Return [x, y] of the center of cell containing provided text 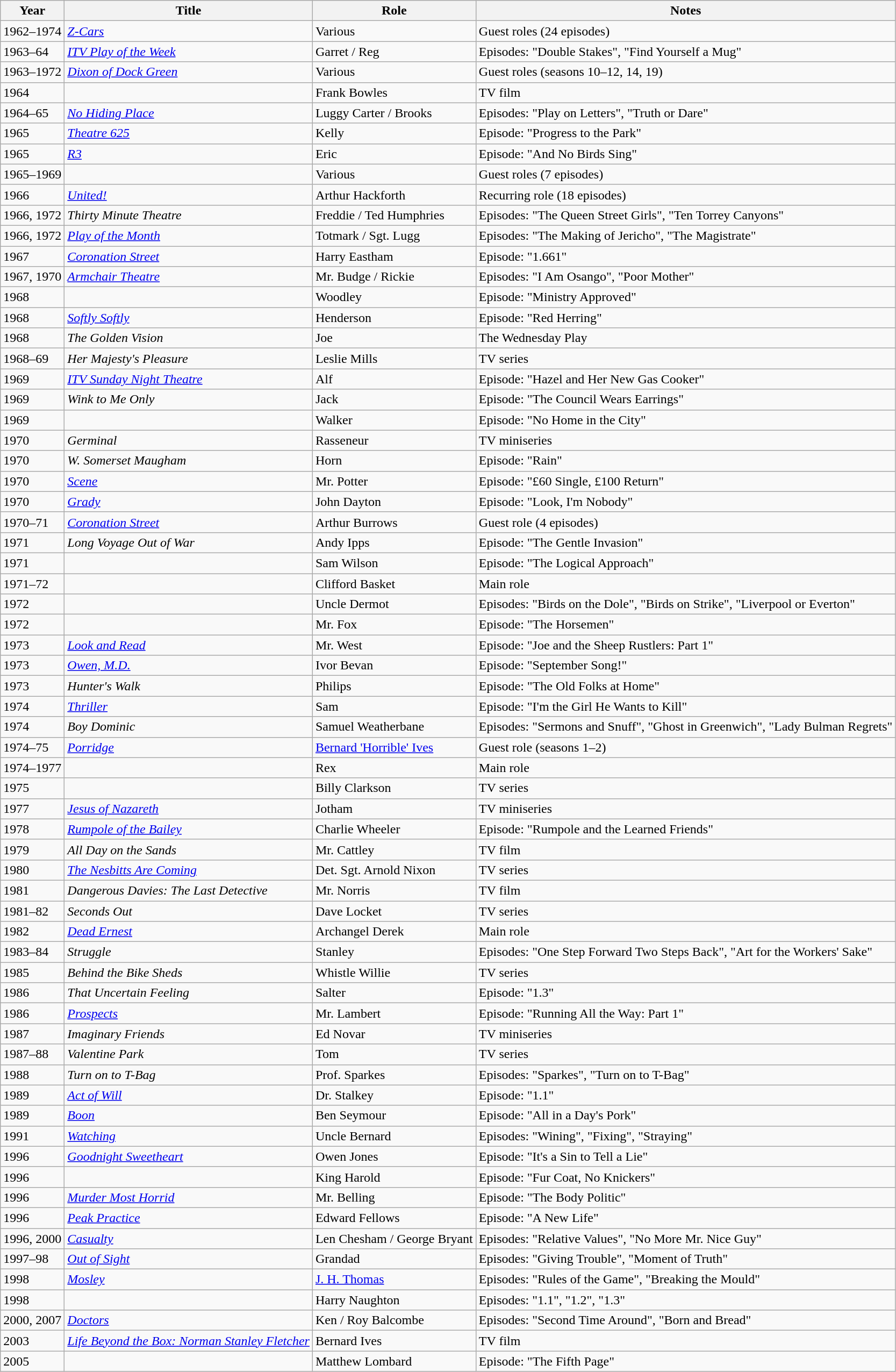
King Harold [394, 1177]
Sam Wilson [394, 563]
1980 [32, 870]
Episodes: "Sparkes", "Turn on to T-Bag" [686, 1075]
Garret / Reg [394, 52]
ITV Sunday Night Theatre [189, 379]
Title [189, 11]
Prof. Sparkes [394, 1075]
1963–1972 [32, 72]
Kelly [394, 133]
1982 [32, 932]
Guest roles (7 episodes) [686, 174]
Mr. Fox [394, 625]
1967 [32, 256]
1983–84 [32, 952]
Peak Practice [189, 1218]
Episodes: "Rules of the Game", "Breaking the Mould" [686, 1280]
Life Beyond the Box: Norman Stanley Fletcher [189, 1341]
Episode: "The Old Folks at Home" [686, 686]
Look and Read [189, 645]
1979 [32, 849]
Sam [394, 706]
Episode: "The Fifth Page" [686, 1361]
R3 [189, 154]
Role [394, 11]
Turn on to T-Bag [189, 1075]
Porridge [189, 747]
Notes [686, 11]
Philips [394, 686]
Walker [394, 420]
Rex [394, 768]
Ed Novar [394, 1034]
Matthew Lombard [394, 1361]
Recurring role (18 episodes) [686, 195]
2005 [32, 1361]
1981 [32, 890]
1965–1969 [32, 174]
Mr. Budge / Rickie [394, 277]
Episode: "£60 Single, £100 Return" [686, 481]
1968–69 [32, 359]
Episode: "No Home in the City" [686, 420]
Alf [394, 379]
Z-Cars [189, 31]
Dixon of Dock Green [189, 72]
1996, 2000 [32, 1238]
Wink to Me Only [189, 399]
Clifford Basket [394, 583]
Mr. Cattley [394, 849]
Edward Fellows [394, 1218]
1964–65 [32, 113]
Rasseneur [394, 440]
Det. Sgt. Arnold Nixon [394, 870]
Rumpole of the Bailey [189, 829]
2003 [32, 1341]
Episode: "1.3" [686, 993]
Arthur Burrows [394, 522]
1985 [32, 973]
1981–82 [32, 911]
Episode: "The Gentle Invasion" [686, 542]
That Uncertain Feeling [189, 993]
Episodes: "Wining", "Fixing", "Straying" [686, 1136]
Guest roles (seasons 10–12, 14, 19) [686, 72]
Scene [189, 481]
Horn [394, 461]
Episodes: "Play on Letters", "Truth or Dare" [686, 113]
Episode: "The Council Wears Earrings" [686, 399]
Mr. Belling [394, 1197]
Theatre 625 [189, 133]
Ivor Bevan [394, 666]
Guest role (seasons 1–2) [686, 747]
Episodes: "I Am Osango", "Poor Mother" [686, 277]
Dangerous Davies: The Last Detective [189, 890]
Episode: "All in a Day's Pork" [686, 1116]
Episode: "And No Birds Sing" [686, 154]
Grandad [394, 1259]
Year [32, 11]
Episodes: "Giving Trouble", "Moment of Truth" [686, 1259]
Episode: "Rain" [686, 461]
1963–64 [32, 52]
Jack [394, 399]
Germinal [189, 440]
Dead Ernest [189, 932]
Charlie Wheeler [394, 829]
Dr. Stalkey [394, 1095]
Freddie / Ted Humphries [394, 215]
Goodnight Sweetheart [189, 1156]
Owen Jones [394, 1156]
Doctors [189, 1320]
Eric [394, 154]
Grady [189, 502]
Tom [394, 1054]
ITV Play of the Week [189, 52]
Boon [189, 1116]
Episode: "I'm the Girl He Wants to Kill" [686, 706]
Long Voyage Out of War [189, 542]
Mr. Potter [394, 481]
1966 [32, 195]
Mosley [189, 1280]
Imaginary Friends [189, 1034]
Behind the Bike Sheds [189, 973]
Murder Most Horrid [189, 1197]
Episodes: "The Making of Jericho", "The Magistrate" [686, 235]
Bernard Ives [394, 1341]
Episodes: "Sermons and Snuff", "Ghost in Greenwich", "Lady Bulman Regrets" [686, 727]
Prospects [189, 1013]
Episodes: "Birds on the Dole", "Birds on Strike", "Liverpool or Everton" [686, 604]
Harry Naughton [394, 1300]
Episodes: "Double Stakes", "Find Yourself a Mug" [686, 52]
Leslie Mills [394, 359]
Softly Softly [189, 318]
Watching [189, 1136]
Play of the Month [189, 235]
Armchair Theatre [189, 277]
Episode: "The Body Politic" [686, 1197]
Episodes: "Relative Values", "No More Mr. Nice Guy" [686, 1238]
Andy Ipps [394, 542]
Len Chesham / George Bryant [394, 1238]
1975 [32, 788]
Ben Seymour [394, 1116]
Archangel Derek [394, 932]
1991 [32, 1136]
Episodes: "Second Time Around", "Born and Bread" [686, 1320]
Boy Dominic [189, 727]
1987–88 [32, 1054]
Act of Will [189, 1095]
Uncle Dermot [394, 604]
1962–1974 [32, 31]
Episode: "Joe and the Sheep Rustlers: Part 1" [686, 645]
1974–1977 [32, 768]
Totmark / Sgt. Lugg [394, 235]
Episodes: "The Queen Street Girls", "Ten Torrey Canyons" [686, 215]
Frank Bowles [394, 92]
Ken / Roy Balcombe [394, 1320]
Mr. Norris [394, 890]
1967, 1970 [32, 277]
No Hiding Place [189, 113]
Samuel Weatherbane [394, 727]
Dave Locket [394, 911]
Thriller [189, 706]
Episode: "Look, I'm Nobody" [686, 502]
Her Majesty's Pleasure [189, 359]
1978 [32, 829]
Episodes: "1.1", "1.2", "1.3" [686, 1300]
Arthur Hackforth [394, 195]
Uncle Bernard [394, 1136]
All Day on the Sands [189, 849]
Episode: "Fur Coat, No Knickers" [686, 1177]
Episode: "Rumpole and the Learned Friends" [686, 829]
1971–72 [32, 583]
Episode: "Red Herring" [686, 318]
John Dayton [394, 502]
Billy Clarkson [394, 788]
Episode: "Running All the Way: Part 1" [686, 1013]
Woodley [394, 297]
Joe [394, 338]
Valentine Park [189, 1054]
Episode: "The Logical Approach" [686, 563]
Luggy Carter / Brooks [394, 113]
Hunter's Walk [189, 686]
Jotham [394, 809]
W. Somerset Maugham [189, 461]
Casualty [189, 1238]
Salter [394, 993]
The Nesbitts Are Coming [189, 870]
Seconds Out [189, 911]
Episodes: "One Step Forward Two Steps Back", "Art for the Workers' Sake" [686, 952]
Episode: "The Horsemen" [686, 625]
1977 [32, 809]
Guest role (4 episodes) [686, 522]
Whistle Willie [394, 973]
Bernard 'Horrible' Ives [394, 747]
1970–71 [32, 522]
Episode: "Ministry Approved" [686, 297]
Owen, M.D. [189, 666]
Episode: "A New Life" [686, 1218]
1987 [32, 1034]
Out of Sight [189, 1259]
1997–98 [32, 1259]
2000, 2007 [32, 1320]
Henderson [394, 318]
The Wednesday Play [686, 338]
Thirty Minute Theatre [189, 215]
Episode: "Hazel and Her New Gas Cooker" [686, 379]
J. H. Thomas [394, 1280]
Jesus of Nazareth [189, 809]
The Golden Vision [189, 338]
Episode: "It's a Sin to Tell a Lie" [686, 1156]
1988 [32, 1075]
Mr. West [394, 645]
Struggle [189, 952]
Episode: "Progress to the Park" [686, 133]
Guest roles (24 episodes) [686, 31]
Stanley [394, 952]
Episode: "September Song!" [686, 666]
United! [189, 195]
Harry Eastham [394, 256]
Episode: "1.661" [686, 256]
Episode: "1.1" [686, 1095]
1974–75 [32, 747]
1964 [32, 92]
Mr. Lambert [394, 1013]
